Extract the [X, Y] coordinate from the center of the cell holding the provided text.  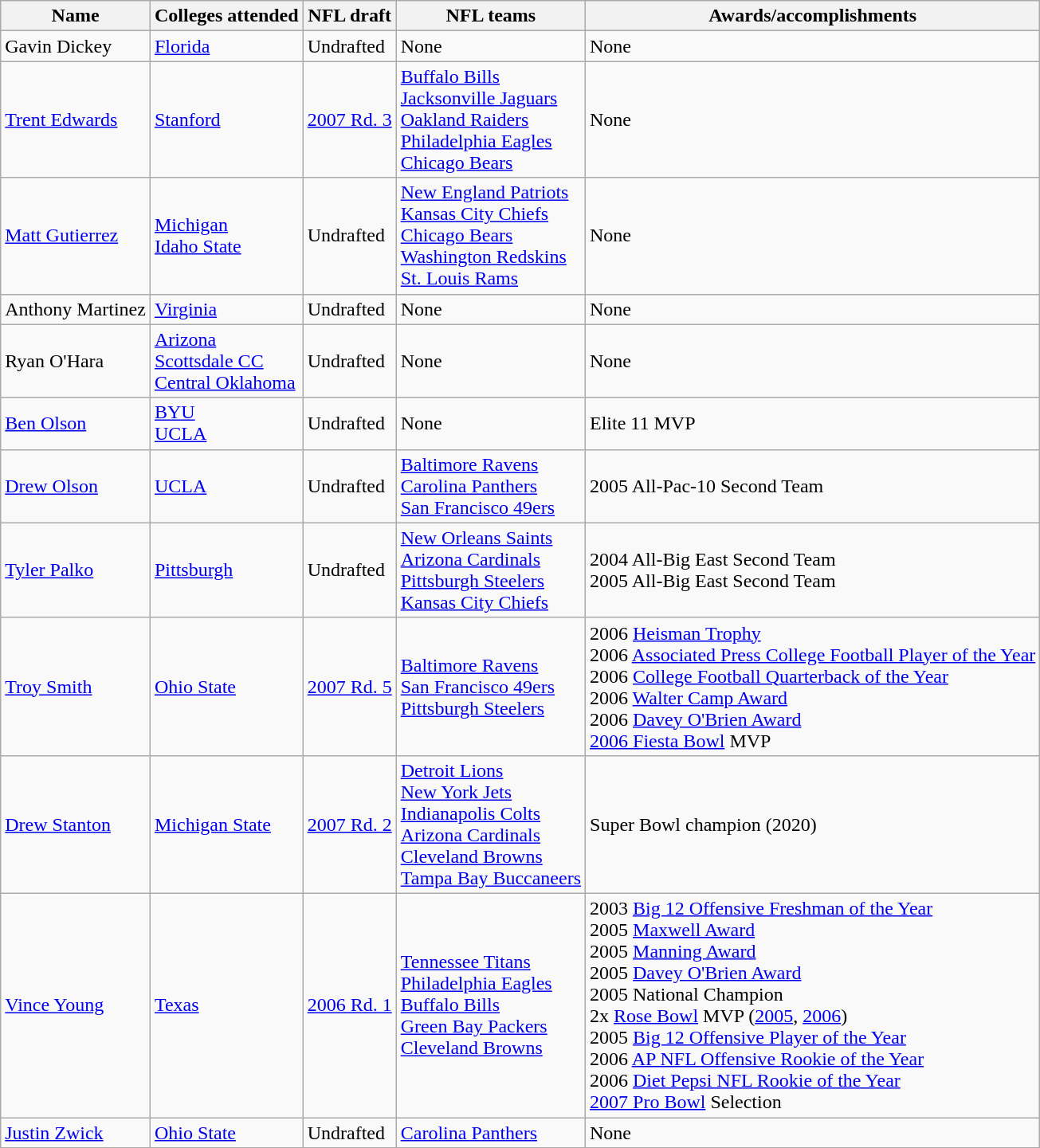
NFL draft [349, 16]
Awards/accomplishments [813, 16]
Stanford [226, 120]
Anthony Martinez [76, 309]
Detroit LionsNew York JetsIndianapolis ColtsArizona CardinalsCleveland BrownsTampa Bay Buccaneers [491, 824]
BYUUCLA [226, 424]
2006 Rd. 1 [349, 1005]
Texas [226, 1005]
Trent Edwards [76, 120]
Florida [226, 46]
2005 All-Pac-10 Second Team [813, 486]
Ben Olson [76, 424]
Carolina Panthers [491, 1132]
Troy Smith [76, 687]
New England PatriotsKansas City ChiefsChicago BearsWashington RedskinsSt. Louis Rams [491, 236]
Tennessee TitansPhiladelphia EaglesBuffalo BillsGreen Bay PackersCleveland Browns [491, 1005]
NFL teams [491, 16]
Justin Zwick [76, 1132]
Pittsburgh [226, 570]
Drew Stanton [76, 824]
Gavin Dickey [76, 46]
New Orleans SaintsArizona CardinalsPittsburgh SteelersKansas City Chiefs [491, 570]
Michigan State [226, 824]
2007 Rd. 3 [349, 120]
Super Bowl champion (2020) [813, 824]
Buffalo BillsJacksonville JaguarsOakland RaidersPhiladelphia EaglesChicago Bears [491, 120]
Baltimore RavensSan Francisco 49ersPittsburgh Steelers [491, 687]
Tyler Palko [76, 570]
Virginia [226, 309]
Elite 11 MVP [813, 424]
Drew Olson [76, 486]
2004 All-Big East Second Team2005 All-Big East Second Team [813, 570]
MichiganIdaho State [226, 236]
Baltimore RavensCarolina PanthersSan Francisco 49ers [491, 486]
ArizonaScottsdale CCCentral Oklahoma [226, 361]
Colleges attended [226, 16]
2007 Rd. 2 [349, 824]
Vince Young [76, 1005]
Ryan O'Hara [76, 361]
Name [76, 16]
UCLA [226, 486]
2007 Rd. 5 [349, 687]
Matt Gutierrez [76, 236]
